Determine the (x, y) coordinate at the center of the cell enclosing the given text.  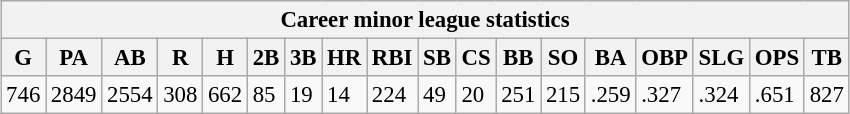
85 (266, 95)
RBI (392, 57)
19 (304, 95)
3B (304, 57)
.327 (664, 95)
SB (437, 57)
.324 (721, 95)
Career minor league statistics (425, 20)
.651 (776, 95)
308 (180, 95)
224 (392, 95)
746 (24, 95)
827 (826, 95)
14 (344, 95)
215 (564, 95)
AB (130, 57)
SLG (721, 57)
HR (344, 57)
49 (437, 95)
H (226, 57)
2B (266, 57)
251 (518, 95)
TB (826, 57)
2554 (130, 95)
SO (564, 57)
CS (476, 57)
PA (74, 57)
2849 (74, 95)
BB (518, 57)
G (24, 57)
662 (226, 95)
OBP (664, 57)
BA (610, 57)
20 (476, 95)
.259 (610, 95)
R (180, 57)
OPS (776, 57)
